Pinpoint the cell where the given text exists, returning its [x, y] midpoint coordinate. 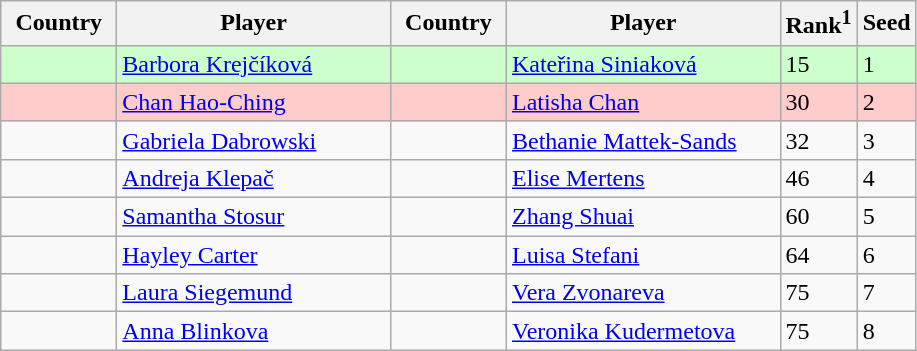
46 [818, 178]
Gabriela Dabrowski [254, 140]
4 [886, 178]
Samantha Stosur [254, 217]
Bethanie Mattek-Sands [643, 140]
Anna Blinkova [254, 331]
Andreja Klepač [254, 178]
8 [886, 331]
60 [818, 217]
6 [886, 255]
Elise Mertens [643, 178]
Zhang Shuai [643, 217]
Hayley Carter [254, 255]
7 [886, 293]
30 [818, 102]
Luisa Stefani [643, 255]
Veronika Kudermetova [643, 331]
64 [818, 255]
Seed [886, 24]
32 [818, 140]
1 [886, 64]
Laura Siegemund [254, 293]
Latisha Chan [643, 102]
3 [886, 140]
5 [886, 217]
Vera Zvonareva [643, 293]
Kateřina Siniaková [643, 64]
2 [886, 102]
15 [818, 64]
Barbora Krejčíková [254, 64]
Rank1 [818, 24]
Chan Hao-Ching [254, 102]
